Extract the [x, y] coordinate from the center of the cell holding the provided text.  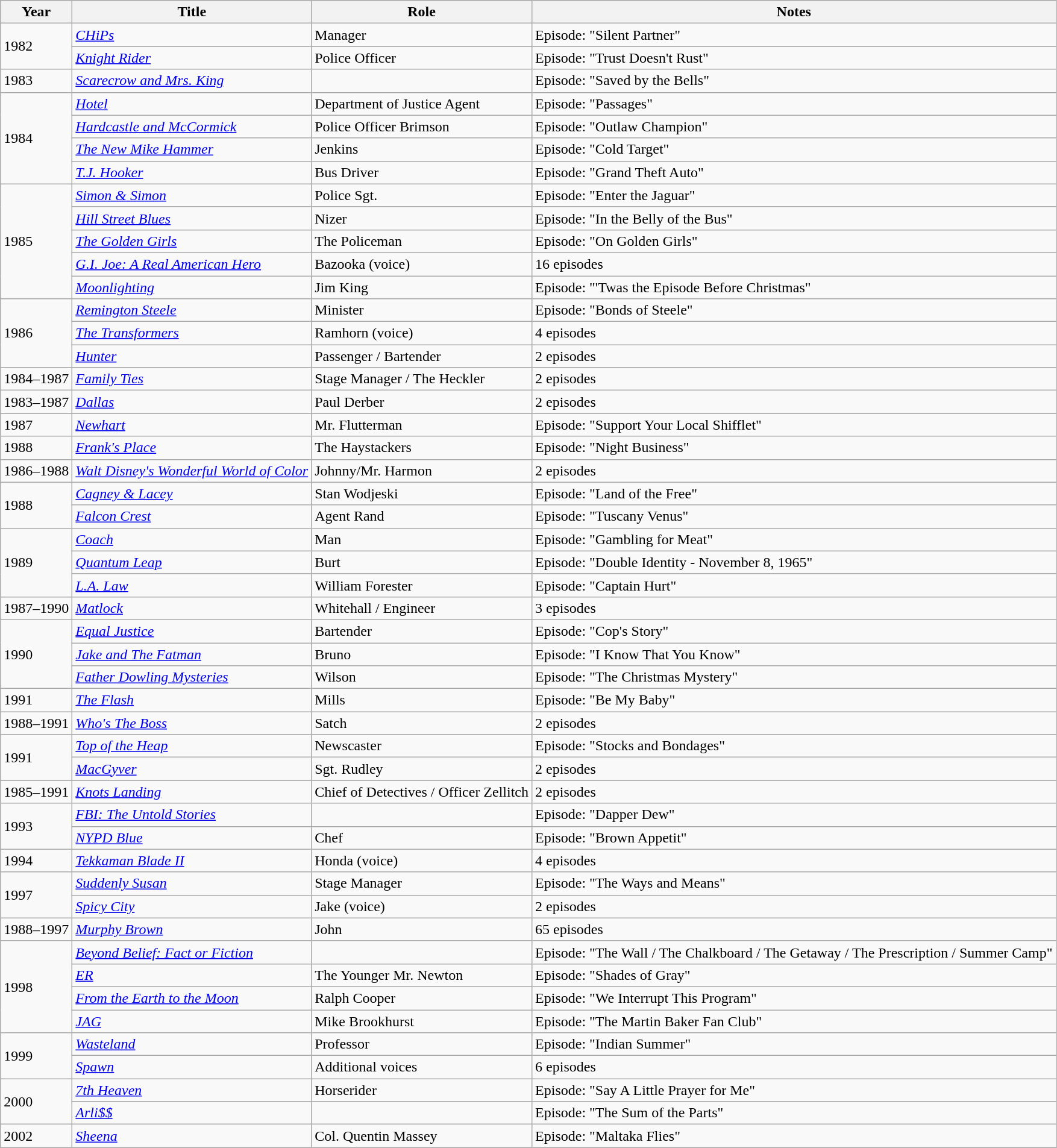
Police Officer Brimson [422, 127]
Who's The Boss [192, 723]
Jenkins [422, 149]
Simon & Simon [192, 195]
NYPD Blue [192, 838]
Bazooka (voice) [422, 264]
Horserider [422, 1090]
Professor [422, 1044]
Episode: "Shades of Gray" [794, 975]
The Flash [192, 700]
Suddenly Susan [192, 883]
CHiPs [192, 35]
Cagney & Lacey [192, 494]
Hill Street Blues [192, 218]
The Transformers [192, 333]
Episode: "Enter the Jaguar" [794, 195]
L.A. Law [192, 585]
Episode: "Bonds of Steele" [794, 310]
Episode: "Tuscany Venus" [794, 516]
7th Heaven [192, 1090]
Episode: "Cop's Story" [794, 631]
Episode: "The Wall / The Chalkboard / The Getaway / The Prescription / Summer Camp" [794, 952]
ER [192, 975]
Spawn [192, 1067]
1984 [36, 138]
Chef [422, 838]
Episode: "The Sum of the Parts" [794, 1113]
Knots Landing [192, 792]
Equal Justice [192, 631]
Arli$$ [192, 1113]
Episode: "Support Your Local Shifflet" [794, 425]
Mr. Flutterman [422, 425]
Coach [192, 539]
Episode: "Outlaw Champion" [794, 127]
G.I. Joe: A Real American Hero [192, 264]
FBI: The Untold Stories [192, 815]
The New Mike Hammer [192, 149]
Chief of Detectives / Officer Zellitch [422, 792]
Scarecrow and Mrs. King [192, 81]
Bus Driver [422, 172]
Falcon Crest [192, 516]
Episode: "The Martin Baker Fan Club" [794, 1021]
Mills [422, 700]
1986 [36, 333]
Honda (voice) [422, 861]
John [422, 929]
The Haystackers [422, 448]
The Younger Mr. Newton [422, 975]
Family Ties [192, 379]
Hunter [192, 356]
Dallas [192, 402]
2000 [36, 1102]
Episode: "We Interrupt This Program" [794, 998]
Episode: "Brown Appetit" [794, 838]
Matlock [192, 608]
Episode: "'Twas the Episode Before Christmas" [794, 287]
3 episodes [794, 608]
1990 [36, 654]
Police Officer [422, 58]
Nizer [422, 218]
Passenger / Bartender [422, 356]
Bruno [422, 654]
Remington Steele [192, 310]
6 episodes [794, 1067]
Episode: "Double Identity - November 8, 1965" [794, 562]
Episode: "Night Business" [794, 448]
Newscaster [422, 746]
1984–1987 [36, 379]
Top of the Heap [192, 746]
Col. Quentin Massey [422, 1136]
Episode: "I Know That You Know" [794, 654]
MacGyver [192, 769]
Stage Manager / The Heckler [422, 379]
1994 [36, 861]
Episode: "Dapper Dew" [794, 815]
Stan Wodjeski [422, 494]
Hardcastle and McCormick [192, 127]
Ralph Cooper [422, 998]
Year [36, 12]
2002 [36, 1136]
1987 [36, 425]
Episode: "On Golden Girls" [794, 241]
Jake (voice) [422, 906]
1997 [36, 895]
Episode: "Land of the Free" [794, 494]
Moonlighting [192, 287]
Minister [422, 310]
Title [192, 12]
1982 [36, 46]
Satch [422, 723]
Murphy Brown [192, 929]
Episode: "Saved by the Bells" [794, 81]
Episode: "Silent Partner" [794, 35]
Agent Rand [422, 516]
1999 [36, 1056]
Episode: "Gambling for Meat" [794, 539]
Police Sgt. [422, 195]
JAG [192, 1021]
Wilson [422, 677]
1988–1991 [36, 723]
Episode: "Cold Target" [794, 149]
Role [422, 12]
The Golden Girls [192, 241]
Episode: "Say A Little Prayer for Me" [794, 1090]
16 episodes [794, 264]
Episode: "Captain Hurt" [794, 585]
Sheena [192, 1136]
Knight Rider [192, 58]
Jim King [422, 287]
Ramhorn (voice) [422, 333]
The Policeman [422, 241]
Father Dowling Mysteries [192, 677]
Episode: "Be My Baby" [794, 700]
William Forester [422, 585]
Wasteland [192, 1044]
Quantum Leap [192, 562]
1983–1987 [36, 402]
Man [422, 539]
Episode: "Passages" [794, 104]
Hotel [192, 104]
1993 [36, 826]
1998 [36, 986]
Mike Brookhurst [422, 1021]
Johnny/Mr. Harmon [422, 471]
Department of Justice Agent [422, 104]
Tekkaman Blade II [192, 861]
Walt Disney's Wonderful World of Color [192, 471]
1988–1997 [36, 929]
Episode: "Stocks and Bondages" [794, 746]
Episode: "Trust Doesn't Rust" [794, 58]
Burt [422, 562]
65 episodes [794, 929]
1987–1990 [36, 608]
Beyond Belief: Fact or Fiction [192, 952]
Bartender [422, 631]
Whitehall / Engineer [422, 608]
T.J. Hooker [192, 172]
1985–1991 [36, 792]
1985 [36, 241]
Jake and The Fatman [192, 654]
From the Earth to the Moon [192, 998]
Spicy City [192, 906]
Episode: "The Christmas Mystery" [794, 677]
Newhart [192, 425]
Additional voices [422, 1067]
Paul Derber [422, 402]
Notes [794, 12]
Episode: "Grand Theft Auto" [794, 172]
Stage Manager [422, 883]
Episode: "Indian Summer" [794, 1044]
Episode: "In the Belly of the Bus" [794, 218]
1983 [36, 81]
Episode: "Maltaka Flies" [794, 1136]
Frank's Place [192, 448]
1989 [36, 562]
Episode: "The Ways and Means" [794, 883]
Sgt. Rudley [422, 769]
1986–1988 [36, 471]
Manager [422, 35]
